Detect which cell encompasses the target text, then output its (X, Y) center coordinate. 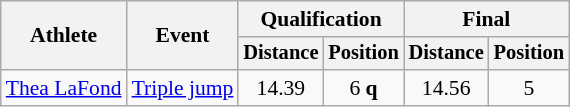
Final (486, 19)
Thea LaFond (64, 88)
Triple jump (183, 88)
Qualification (320, 19)
Athlete (64, 36)
5 (529, 88)
Event (183, 36)
6 q (363, 88)
14.39 (280, 88)
14.56 (446, 88)
